Scan for the cell matching the given text and deliver its (X, Y) coordinate at center. 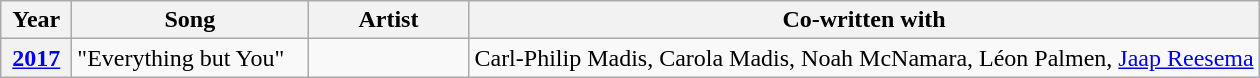
Co-written with (864, 20)
"Everything but You" (190, 58)
Year (36, 20)
Carl-Philip Madis, Carola Madis, Noah McNamara, Léon Palmen, Jaap Reesema (864, 58)
Artist (388, 20)
Song (190, 20)
2017 (36, 58)
